Determine the [X, Y] coordinate at the center of the cell enclosing the given text.  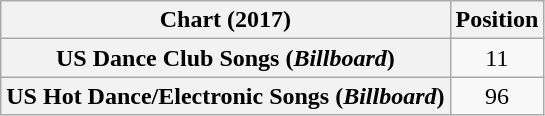
US Hot Dance/Electronic Songs (Billboard) [226, 96]
US Dance Club Songs (Billboard) [226, 58]
11 [497, 58]
Chart (2017) [226, 20]
96 [497, 96]
Position [497, 20]
